Provide the (X, Y) coordinate of the cell's center where the given text is located.  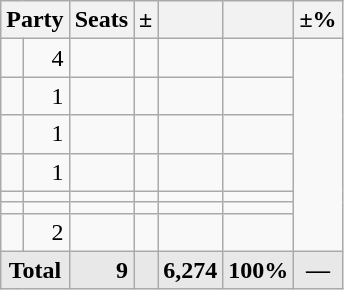
Total (35, 270)
Party (35, 20)
Seats (101, 20)
± (146, 20)
9 (101, 270)
±% (318, 20)
2 (46, 232)
4 (46, 58)
100% (258, 270)
6,274 (190, 270)
— (318, 270)
